Provide the (x, y) coordinate of the cell's center where the given text is located.  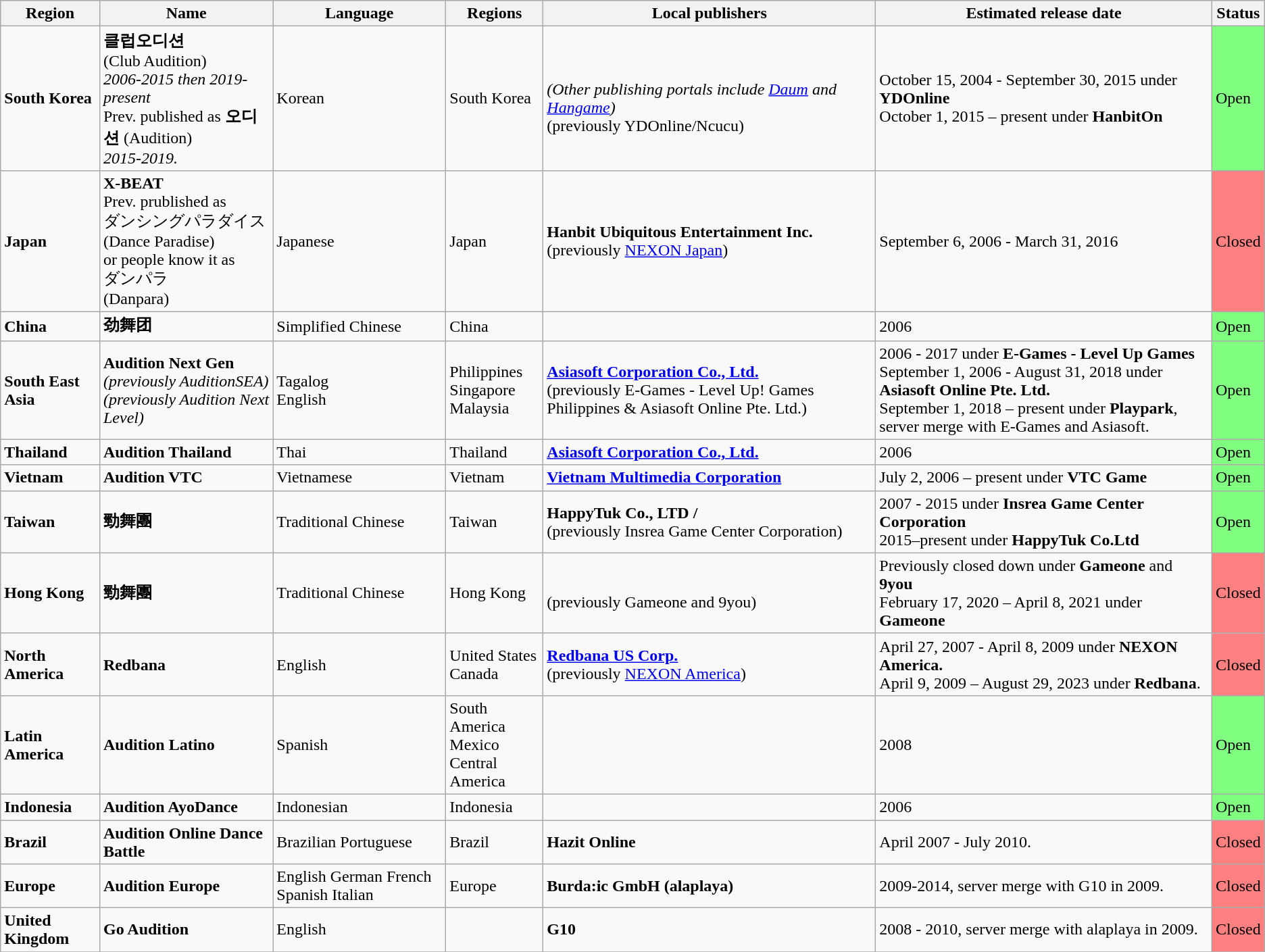
Asiasoft Corporation Co., Ltd. (710, 452)
Region (50, 14)
Asiasoft Corporation Co., Ltd.(previously E-Games - Level Up! Games Philippines & Asiasoft Online Pte. Ltd.) (710, 390)
2008 (1044, 745)
Local publishers (710, 14)
Status (1238, 14)
TagalogEnglish (359, 390)
Korean (359, 99)
(Other publishing portals include Daum and Hangame)(previously YDOnline/Ncucu) (710, 99)
2008 - 2010, server merge with alaplaya in 2009. (1044, 930)
Previously closed down under Gameone and 9youFebruary 17, 2020 – April 8, 2021 under Gameone (1044, 593)
South America Mexico Central America (495, 745)
United Kingdom (50, 930)
North America (50, 664)
Audition Europe (186, 886)
Audition AyoDance (186, 807)
Hanbit Ubiquitous Entertainment Inc.(previously NEXON Japan) (710, 241)
United States Canada (495, 664)
Name (186, 14)
Vietnam Multimedia Corporation (710, 478)
Spanish (359, 745)
Regions (495, 14)
Burda:ic GmbH (alaplaya) (710, 886)
April 2007 - July 2010. (1044, 842)
2007 - 2015 under Insrea Game Center Corporation2015–present under HappyTuk Co.Ltd (1044, 522)
Brazilian Portuguese (359, 842)
Japanese (359, 241)
Audition Next Gen(previously AuditionSEA)(previously Audition Next Level) (186, 390)
July 2, 2006 – present under VTC Game (1044, 478)
劲舞团 (186, 326)
Audition VTC (186, 478)
Audition Latino (186, 745)
Latin America (50, 745)
Thai (359, 452)
Simplified Chinese (359, 326)
Redbana US Corp.(previously NEXON America) (710, 664)
Audition Thailand (186, 452)
Hazit Online (710, 842)
October 15, 2004 - September 30, 2015 under YDOnlineOctober 1, 2015 – present under HanbitOn (1044, 99)
Estimated release date (1044, 14)
South East Asia (50, 390)
April 27, 2007 - April 8, 2009 under NEXON America.April 9, 2009 – August 29, 2023 under Redbana. (1044, 664)
English German French Spanish Italian (359, 886)
X-BEATPrev. prublished asダンシングパラダイス(Dance Paradise)or people know it asダンパラ(Danpara) (186, 241)
Audition Online Dance Battle (186, 842)
클럽오디션(Club Audition)2006-2015 then 2019-presentPrev. published as 오디션 (Audition)2015-2019. (186, 99)
Language (359, 14)
September 6, 2006 - March 31, 2016 (1044, 241)
Redbana (186, 664)
G10 (710, 930)
(previously Gameone and 9you) (710, 593)
2009-2014, server merge with G10 in 2009. (1044, 886)
Go Audition (186, 930)
Philippines Singapore Malaysia (495, 390)
Vietnamese (359, 478)
Indonesian (359, 807)
HappyTuk Co., LTD / (previously Insrea Game Center Corporation) (710, 522)
